Output the (x, y) coordinate of the center of the cell containing the given text.  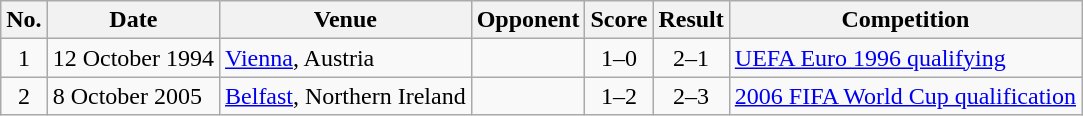
8 October 2005 (133, 96)
Score (619, 20)
Opponent (528, 20)
2006 FIFA World Cup qualification (905, 96)
Date (133, 20)
2 (24, 96)
12 October 1994 (133, 58)
1 (24, 58)
Vienna, Austria (346, 58)
Belfast, Northern Ireland (346, 96)
1–0 (619, 58)
2–1 (691, 58)
2–3 (691, 96)
Result (691, 20)
UEFA Euro 1996 qualifying (905, 58)
No. (24, 20)
Venue (346, 20)
Competition (905, 20)
1–2 (619, 96)
